Search for the cell housing the specified text and yield its (x, y) center coordinate. 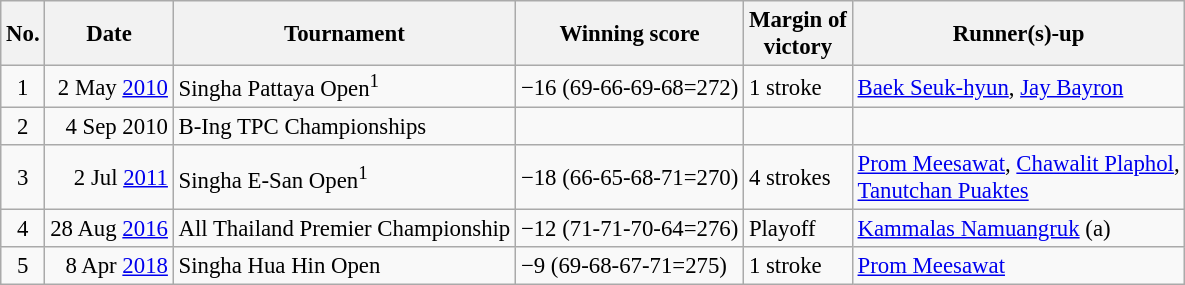
2 May 2010 (109, 87)
−12 (71-71-70-64=276) (630, 229)
Margin ofvictory (798, 34)
Singha Pattaya Open1 (344, 87)
No. (23, 34)
B-Ing TPC Championships (344, 127)
28 Aug 2016 (109, 229)
4 strokes (798, 178)
All Thailand Premier Championship (344, 229)
2 (23, 127)
−16 (69-66-69-68=272) (630, 87)
Date (109, 34)
Runner(s)-up (1018, 34)
1 (23, 87)
1 stroke (798, 87)
Baek Seuk-hyun, Jay Bayron (1018, 87)
4 (23, 229)
Tournament (344, 34)
−18 (66-65-68-71=270) (630, 178)
Winning score (630, 34)
Singha E-San Open1 (344, 178)
3 (23, 178)
2 Jul 2011 (109, 178)
4 Sep 2010 (109, 127)
Playoff (798, 229)
Prom Meesawat, Chawalit Plaphol, Tanutchan Puaktes (1018, 178)
Kammalas Namuangruk (a) (1018, 229)
